Scan for the cell matching the given text and deliver its [x, y] coordinate at center. 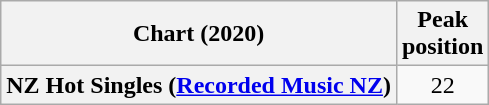
NZ Hot Singles (Recorded Music NZ) [199, 85]
Chart (2020) [199, 34]
22 [442, 85]
Peakposition [442, 34]
